Output the [x, y] coordinate of the center of the cell containing the given text.  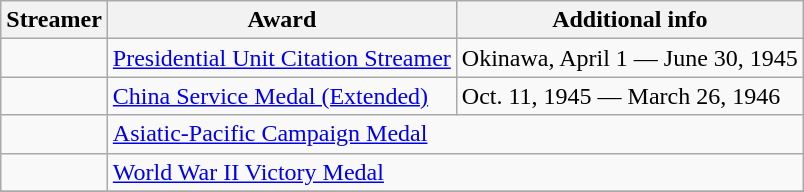
Okinawa, April 1 — June 30, 1945 [630, 58]
Presidential Unit Citation Streamer [282, 58]
Oct. 11, 1945 — March 26, 1946 [630, 96]
Additional info [630, 20]
China Service Medal (Extended) [282, 96]
Award [282, 20]
Asiatic-Pacific Campaign Medal [455, 134]
World War II Victory Medal [455, 172]
Streamer [54, 20]
